Output the [x, y] coordinate of the center of the cell containing the given text.  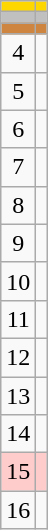
12 [18, 357]
4 [18, 53]
6 [18, 129]
11 [18, 319]
8 [18, 205]
14 [18, 434]
10 [18, 281]
15 [18, 472]
5 [18, 91]
9 [18, 243]
16 [18, 510]
13 [18, 395]
7 [18, 167]
